From the cell containing the given text, extract its center point as [x, y] coordinate. 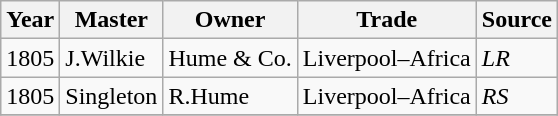
Master [112, 20]
Owner [230, 20]
Singleton [112, 96]
Source [516, 20]
R.Hume [230, 96]
RS [516, 96]
LR [516, 58]
J.Wilkie [112, 58]
Hume & Co. [230, 58]
Trade [386, 20]
Year [30, 20]
